Pinpoint the cell where the given text exists, returning its [x, y] midpoint coordinate. 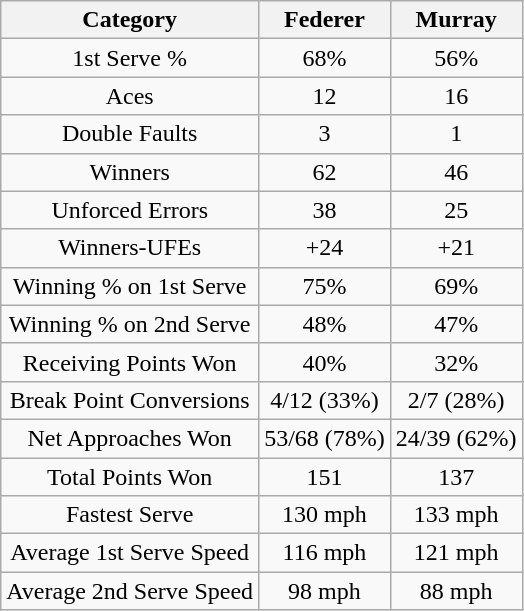
56% [456, 58]
1 [456, 134]
Winning % on 2nd Serve [130, 324]
+21 [456, 248]
1st Serve % [130, 58]
Winners [130, 172]
130 mph [325, 515]
12 [325, 96]
Net Approaches Won [130, 438]
Aces [130, 96]
Receiving Points Won [130, 362]
25 [456, 210]
Federer [325, 20]
116 mph [325, 553]
Average 2nd Serve Speed [130, 591]
Total Points Won [130, 477]
68% [325, 58]
Murray [456, 20]
Break Point Conversions [130, 400]
53/68 (78%) [325, 438]
Fastest Serve [130, 515]
40% [325, 362]
69% [456, 286]
+24 [325, 248]
88 mph [456, 591]
38 [325, 210]
48% [325, 324]
62 [325, 172]
Category [130, 20]
Unforced Errors [130, 210]
Double Faults [130, 134]
121 mph [456, 553]
32% [456, 362]
133 mph [456, 515]
Winning % on 1st Serve [130, 286]
2/7 (28%) [456, 400]
137 [456, 477]
75% [325, 286]
4/12 (33%) [325, 400]
Winners-UFEs [130, 248]
98 mph [325, 591]
151 [325, 477]
47% [456, 324]
46 [456, 172]
3 [325, 134]
16 [456, 96]
24/39 (62%) [456, 438]
Average 1st Serve Speed [130, 553]
